Extract the [X, Y] coordinate from the center of the cell holding the provided text.  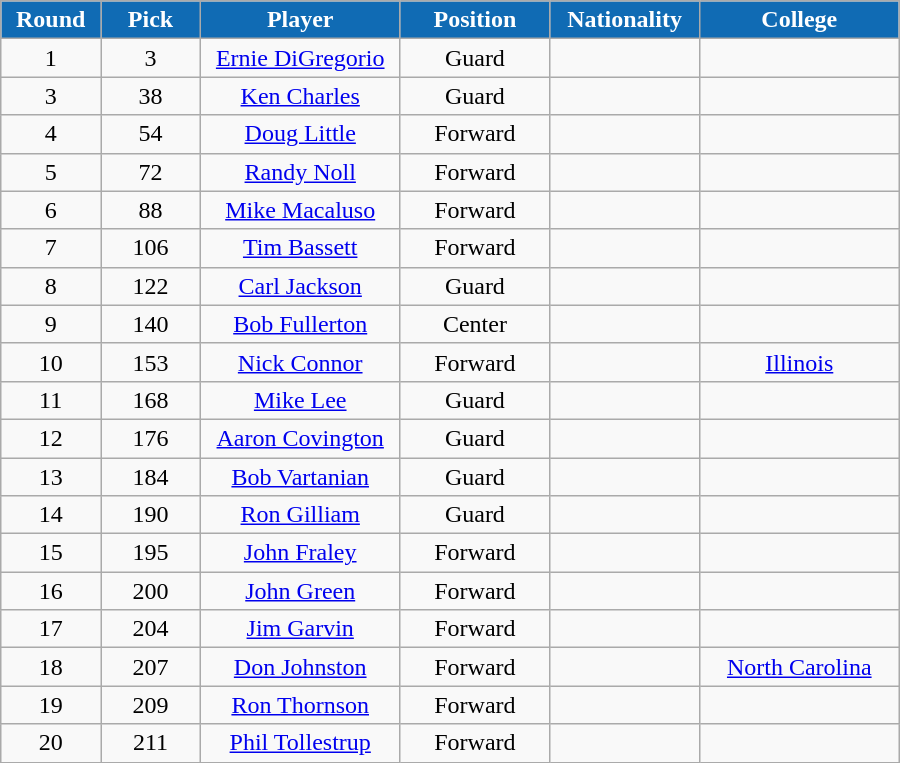
Player [300, 20]
Randy Noll [300, 172]
200 [151, 591]
College [799, 20]
88 [151, 210]
Center [475, 324]
14 [51, 515]
Ron Thornson [300, 705]
176 [151, 438]
106 [151, 248]
Ron Gilliam [300, 515]
Mike Lee [300, 400]
38 [151, 96]
Tim Bassett [300, 248]
209 [151, 705]
Phil Tollestrup [300, 743]
Position [475, 20]
1 [51, 58]
Don Johnston [300, 667]
184 [151, 477]
122 [151, 286]
13 [51, 477]
Ernie DiGregorio [300, 58]
Pick [151, 20]
54 [151, 134]
18 [51, 667]
Aaron Covington [300, 438]
Nationality [625, 20]
Bob Vartanian [300, 477]
140 [151, 324]
168 [151, 400]
19 [51, 705]
195 [151, 553]
5 [51, 172]
17 [51, 629]
12 [51, 438]
John Fraley [300, 553]
Carl Jackson [300, 286]
10 [51, 362]
Ken Charles [300, 96]
15 [51, 553]
8 [51, 286]
John Green [300, 591]
4 [51, 134]
Round [51, 20]
6 [51, 210]
Nick Connor [300, 362]
9 [51, 324]
207 [151, 667]
7 [51, 248]
Mike Macaluso [300, 210]
211 [151, 743]
Bob Fullerton [300, 324]
North Carolina [799, 667]
153 [151, 362]
Jim Garvin [300, 629]
20 [51, 743]
Illinois [799, 362]
204 [151, 629]
72 [151, 172]
16 [51, 591]
11 [51, 400]
190 [151, 515]
Doug Little [300, 134]
